Locate the cell with the specified text and output its (X, Y) center coordinate. 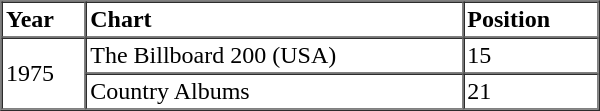
21 (531, 92)
Chart (274, 20)
Country Albums (274, 92)
1975 (44, 74)
15 (531, 56)
The Billboard 200 (USA) (274, 56)
Position (531, 20)
Year (44, 20)
